Locate the cell with the specified text and output its [x, y] center coordinate. 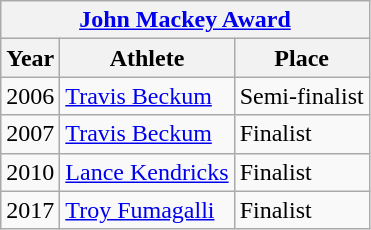
Place [302, 58]
John Mackey Award [185, 20]
Year [30, 58]
Lance Kendricks [147, 172]
Troy Fumagalli [147, 210]
2007 [30, 134]
2010 [30, 172]
Athlete [147, 58]
2017 [30, 210]
Semi-finalist [302, 96]
2006 [30, 96]
